Find where the given text appears and provide that cell's center as (x, y) coordinate. 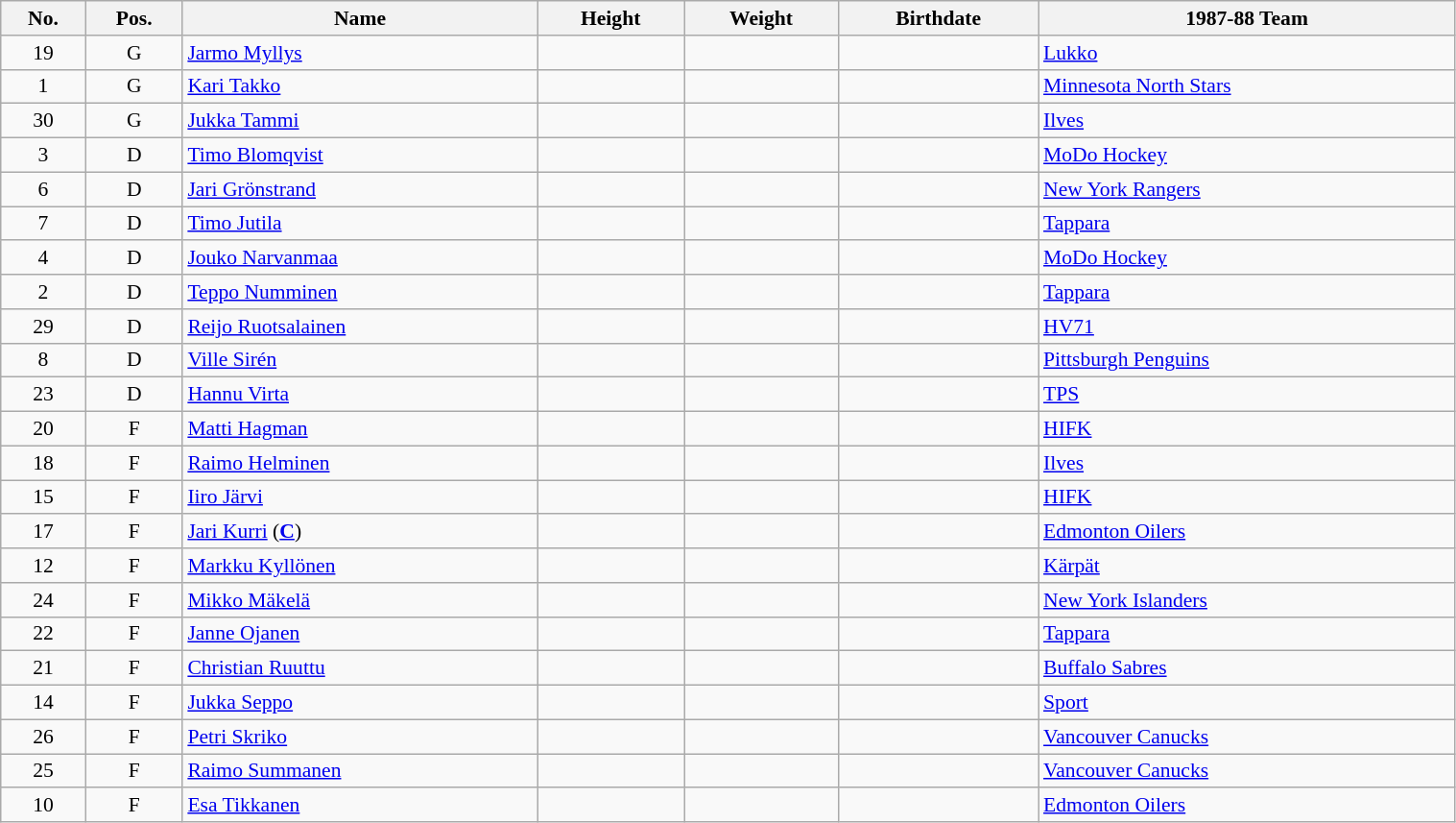
1 (43, 86)
Reijo Ruotsalainen (359, 327)
30 (43, 121)
Janne Ojanen (359, 634)
23 (43, 395)
7 (43, 224)
1987-88 Team (1247, 18)
12 (43, 566)
22 (43, 634)
Kärpät (1247, 566)
2 (43, 292)
Height (610, 18)
Iiro Järvi (359, 497)
8 (43, 360)
Sport (1247, 703)
18 (43, 463)
Lukko (1247, 53)
Christian Ruuttu (359, 668)
Jouko Narvanmaa (359, 258)
New York Rangers (1247, 189)
Timo Jutila (359, 224)
Petri Skriko (359, 737)
14 (43, 703)
Ville Sirén (359, 360)
Teppo Numminen (359, 292)
Minnesota North Stars (1247, 86)
Mikko Mäkelä (359, 600)
15 (43, 497)
Jarmo Myllys (359, 53)
Pittsburgh Penguins (1247, 360)
Matti Hagman (359, 429)
Jari Grönstrand (359, 189)
Name (359, 18)
3 (43, 156)
29 (43, 327)
26 (43, 737)
Kari Takko (359, 86)
Markku Kyllönen (359, 566)
Raimo Helminen (359, 463)
20 (43, 429)
New York Islanders (1247, 600)
6 (43, 189)
10 (43, 806)
Jukka Seppo (359, 703)
24 (43, 600)
Esa Tikkanen (359, 806)
21 (43, 668)
Weight (762, 18)
Birthdate (939, 18)
Pos. (134, 18)
17 (43, 532)
25 (43, 771)
Buffalo Sabres (1247, 668)
Raimo Summanen (359, 771)
No. (43, 18)
TPS (1247, 395)
Jari Kurri (C) (359, 532)
Jukka Tammi (359, 121)
Timo Blomqvist (359, 156)
Hannu Virta (359, 395)
HV71 (1247, 327)
4 (43, 258)
19 (43, 53)
